Detect which cell encompasses the target text, then output its (X, Y) center coordinate. 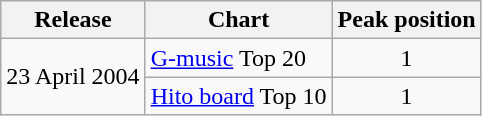
Release (73, 20)
G-music Top 20 (238, 58)
Hito board Top 10 (238, 96)
Chart (238, 20)
23 April 2004 (73, 77)
Peak position (406, 20)
